From the cell containing the given text, extract its center point as [X, Y] coordinate. 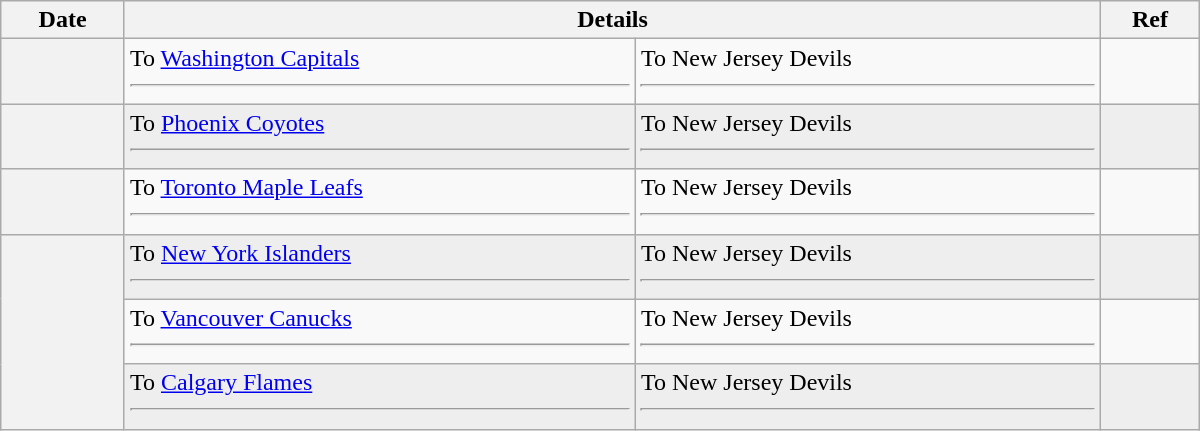
To Washington Capitals [380, 72]
To Calgary Flames [380, 396]
To New York Islanders [380, 266]
Date [63, 20]
Details [612, 20]
To Vancouver Canucks [380, 332]
To Toronto Maple Leafs [380, 202]
To Phoenix Coyotes [380, 136]
Ref [1150, 20]
